Capture the cell that displays the provided text and extract its (X, Y) central coordinate. 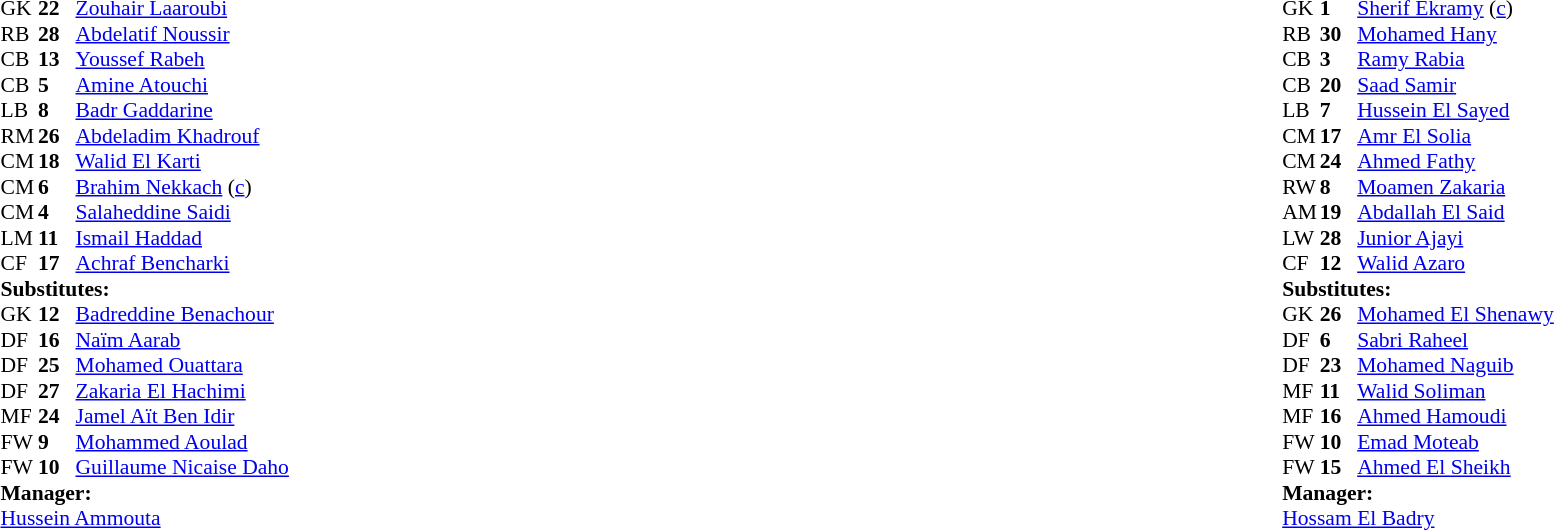
27 (57, 391)
Walid El Karti (182, 161)
3 (1339, 59)
4 (57, 213)
Amine Atouchi (182, 85)
Amr El Solia (1456, 136)
15 (1339, 467)
Youssef Rabeh (182, 59)
Walid Azaro (1456, 263)
Mohammed Aoulad (182, 442)
20 (1339, 85)
5 (57, 85)
9 (57, 442)
Abdallah El Said (1456, 213)
Junior Ajayi (1456, 238)
RM (19, 136)
7 (1339, 111)
Hussein El Sayed (1456, 111)
Abdeladim Khadrouf (182, 136)
Walid Soliman (1456, 391)
Salaheddine Saidi (182, 213)
Zakaria El Hachimi (182, 391)
Jamel Aït Ben Idir (182, 417)
Ahmed El Sheikh (1456, 467)
Emad Moteab (1456, 442)
Ahmed Fathy (1456, 161)
Sabri Raheel (1456, 340)
19 (1339, 213)
25 (57, 365)
Mohamed El Shenawy (1456, 315)
RW (1301, 187)
Guillaume Nicaise Daho (182, 467)
Naïm Aarab (182, 340)
13 (57, 59)
Mohamed Naguib (1456, 365)
Ismail Haddad (182, 238)
Badreddine Benachour (182, 315)
AM (1301, 213)
Achraf Bencharki (182, 263)
Abdelatif Noussir (182, 34)
Ahmed Hamoudi (1456, 417)
Mohamed Ouattara (182, 365)
Brahim Nekkach (c) (182, 187)
Mohamed Hany (1456, 34)
LM (19, 238)
Moamen Zakaria (1456, 187)
30 (1339, 34)
23 (1339, 365)
Saad Samir (1456, 85)
LW (1301, 238)
Ramy Rabia (1456, 59)
Badr Gaddarine (182, 111)
18 (57, 161)
